Return the [X, Y] coordinate for the center point of the cell that contains the specified text.  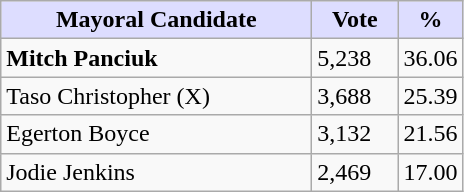
Taso Christopher (X) [156, 96]
2,469 [355, 172]
3,688 [355, 96]
Mitch Panciuk [156, 58]
Mayoral Candidate [156, 20]
5,238 [355, 58]
17.00 [430, 172]
3,132 [355, 134]
Egerton Boyce [156, 134]
25.39 [430, 96]
Jodie Jenkins [156, 172]
% [430, 20]
21.56 [430, 134]
Vote [355, 20]
36.06 [430, 58]
